For the text-containing cell, return its midpoint in (x, y) coordinate format. 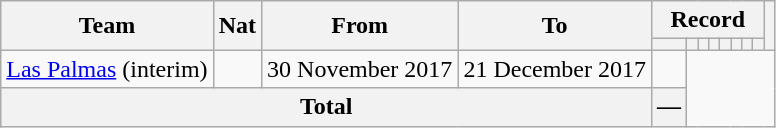
Las Palmas (interim) (107, 69)
Team (107, 26)
Record (708, 20)
To (555, 26)
21 December 2017 (555, 69)
Nat (237, 26)
30 November 2017 (360, 69)
— (670, 107)
From (360, 26)
Total (326, 107)
